Extract the (x, y) coordinate from the center of the cell holding the provided text.  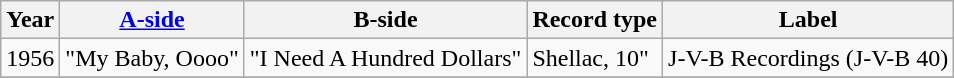
1956 (30, 58)
Year (30, 20)
B-side (386, 20)
J-V-B Recordings (J-V-B 40) (808, 58)
"My Baby, Oooo" (152, 58)
"I Need A Hundred Dollars" (386, 58)
A-side (152, 20)
Record type (595, 20)
Shellac, 10" (595, 58)
Label (808, 20)
